Search for the cell housing the specified text and yield its [X, Y] center coordinate. 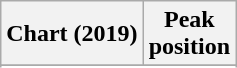
Chart (2019) [72, 34]
Peakposition [189, 34]
